From the cell containing the given text, extract its center point as (X, Y) coordinate. 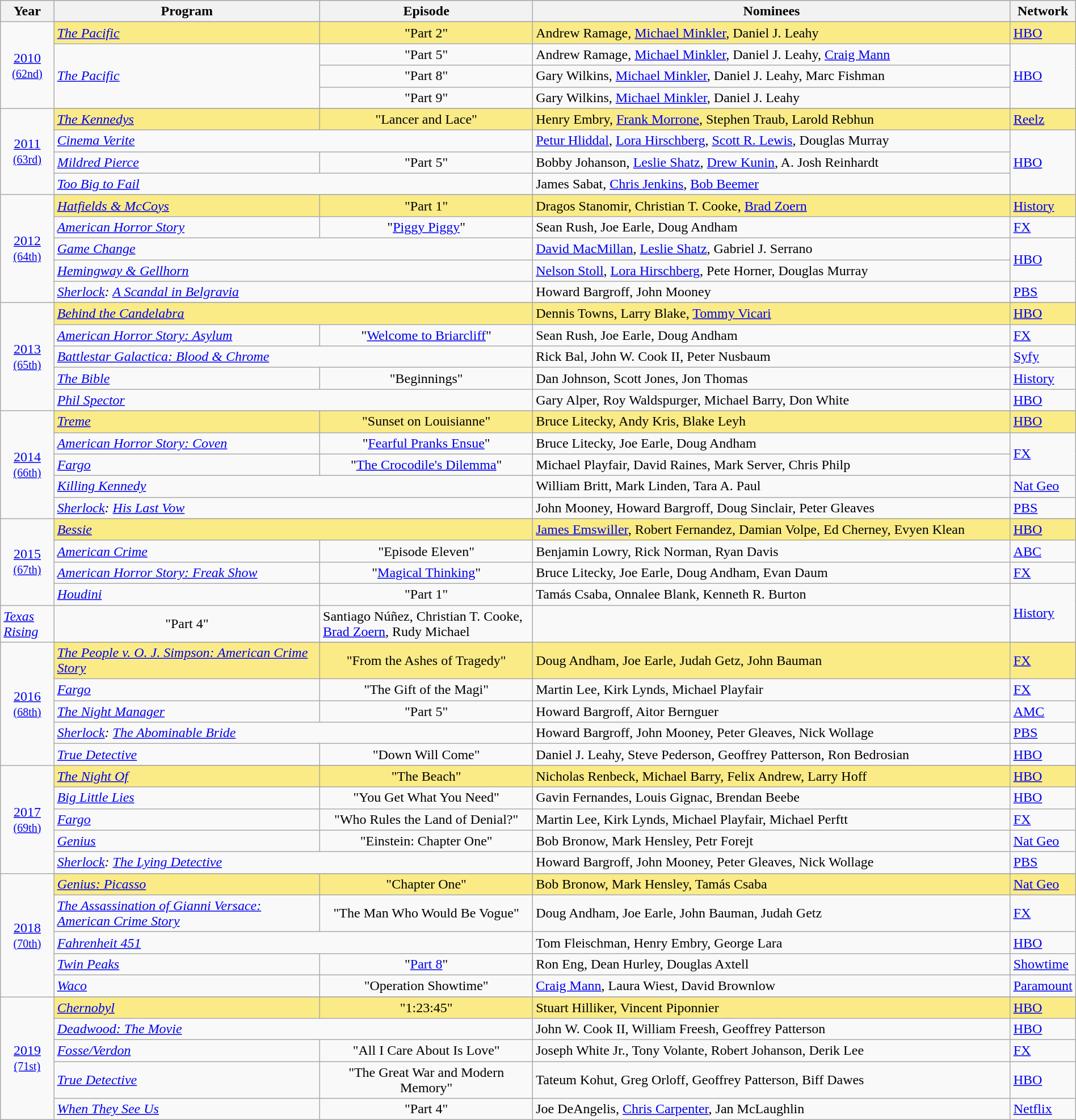
Phil Spector (293, 400)
"Chapter One" (427, 884)
Houdini (187, 594)
Sherlock: A Scandal in Belgravia (293, 292)
"The Great War and Modern Memory" (427, 1080)
"Sunset on Louisianne" (427, 422)
2018(70th) (27, 935)
The Assassination of Gianni Versace: American Crime Story (187, 913)
"Operation Showtime" (427, 986)
Bruce Litecky, Joe Earle, Doug Andham (772, 443)
Tamás Csaba, Onnalee Blank, Kenneth R. Burton (772, 594)
Program (187, 11)
Martin Lee, Kirk Lynds, Michael Playfair, Michael Perftt (772, 819)
Hatfields & McCoys (187, 205)
Doug Andham, Joe Earle, John Bauman, Judah Getz (772, 913)
Dragos Stanomir, Christian T. Cooke, Brad Zoern (772, 205)
Gary Wilkins, Michael Minkler, Daniel J. Leahy, Marc Fishman (772, 76)
Santiago Núñez, Christian T. Cooke, Brad Zoern, Rudy Michael (427, 623)
2017(69th) (27, 819)
Daniel J. Leahy, Steve Pederson, Geoffrey Patterson, Ron Bedrosian (772, 755)
Joe DeAngelis, Chris Carpenter, Jan McLaughlin (772, 1109)
American Crime (187, 551)
Battlestar Galactica: Blood & Chrome (293, 357)
American Horror Story: Freak Show (187, 572)
David MacMillan, Leslie Shatz, Gabriel J. Serrano (772, 249)
Stuart Hilliker, Vincent Piponnier (772, 1007)
"Who Rules the Land of Denial?" (427, 819)
Howard Bargroff, John Mooney (772, 292)
2011(63rd) (27, 151)
James Sabat, Chris Jenkins, Bob Beemer (772, 184)
Too Big to Fail (293, 184)
ABC (1043, 551)
"You Get What You Need" (427, 798)
American Horror Story (187, 227)
Showtime (1043, 964)
"Magical Thinking" (427, 572)
Killing Kennedy (293, 486)
Doug Andham, Joe Earle, Judah Getz, John Bauman (772, 660)
"The Man Who Would Be Vogue" (427, 913)
Chernobyl (187, 1007)
Hemingway & Gellhorn (293, 271)
Genius (187, 841)
"Part 2" (427, 33)
The People v. O. J. Simpson: American Crime Story (187, 660)
Fosse/Verdon (187, 1051)
Sherlock: The Abominable Bride (293, 733)
"From the Ashes of Tragedy" (427, 660)
Mildred Pierce (187, 162)
2010(62nd) (27, 65)
Bruce Litecky, Andy Kris, Blake Leyh (772, 422)
Cinema Verite (293, 141)
American Horror Story: Coven (187, 443)
2013(65th) (27, 357)
John W. Cook II, William Freesh, Geoffrey Patterson (772, 1029)
"All I Care About Is Love" (427, 1051)
"Beginnings" (427, 378)
Waco (187, 986)
Bessie (293, 529)
The Bible (187, 378)
2015(67th) (27, 562)
Craig Mann, Laura Wiest, David Brownlow (772, 986)
Henry Embry, Frank Morrone, Stephen Traub, Larold Rebhun (772, 119)
Tom Fleischman, Henry Embry, George Lara (772, 942)
"Part 9" (427, 98)
AMC (1043, 711)
The Kennedys (187, 119)
"The Gift of the Magi" (427, 690)
Bob Bronow, Mark Hensley, Petr Forejt (772, 841)
Martin Lee, Kirk Lynds, Michael Playfair (772, 690)
The Night Manager (187, 711)
When They See Us (187, 1109)
Sherlock: His Last Vow (293, 508)
"The Crocodile's Dilemma" (427, 465)
Twin Peaks (187, 964)
The Night Of (187, 776)
Paramount (1043, 986)
Episode (427, 11)
Genius: Picasso (187, 884)
Joseph White Jr., Tony Volante, Robert Johanson, Derik Lee (772, 1051)
Reelz (1043, 119)
Petur Hliddal, Lora Hirschberg, Scott R. Lewis, Douglas Murray (772, 141)
James Emswiller, Robert Fernandez, Damian Volpe, Ed Cherney, Evyen Klean (772, 529)
American Horror Story: Asylum (187, 335)
"1:23:45" (427, 1007)
2016(68th) (27, 704)
"Episode Eleven" (427, 551)
"Lancer and Lace" (427, 119)
Howard Bargroff, Aitor Bernguer (772, 711)
Big Little Lies (187, 798)
"Welcome to Briarcliff" (427, 335)
2012(64th) (27, 249)
Bobby Johanson, Leslie Shatz, Drew Kunin, A. Josh Reinhardt (772, 162)
Bob Bronow, Mark Hensley, Tamás Csaba (772, 884)
Netflix (1043, 1109)
John Mooney, Howard Bargroff, Doug Sinclair, Peter Gleaves (772, 508)
Deadwood: The Movie (293, 1029)
Benjamin Lowry, Rick Norman, Ryan Davis (772, 551)
Sherlock: The Lying Detective (293, 862)
Syfy (1043, 357)
Gary Wilkins, Michael Minkler, Daniel J. Leahy (772, 98)
"Einstein: Chapter One" (427, 841)
Michael Playfair, David Raines, Mark Server, Chris Philp (772, 465)
Bruce Litecky, Joe Earle, Doug Andham, Evan Daum (772, 572)
Nominees (772, 11)
"Fearful Pranks Ensue" (427, 443)
Nelson Stoll, Lora Hirschberg, Pete Horner, Douglas Murray (772, 271)
Dan Johnson, Scott Jones, Jon Thomas (772, 378)
Nicholas Renbeck, Michael Barry, Felix Andrew, Larry Hoff (772, 776)
"The Beach" (427, 776)
William Britt, Mark Linden, Tara A. Paul (772, 486)
Gary Alper, Roy Waldspurger, Michael Barry, Don White (772, 400)
Andrew Ramage, Michael Minkler, Daniel J. Leahy (772, 33)
Rick Bal, John W. Cook II, Peter Nusbaum (772, 357)
Treme (187, 422)
Tateum Kohut, Greg Orloff, Geoffrey Patterson, Biff Dawes (772, 1080)
Year (27, 11)
Texas Rising (27, 623)
Ron Eng, Dean Hurley, Douglas Axtell (772, 964)
Andrew Ramage, Michael Minkler, Daniel J. Leahy, Craig Mann (772, 54)
2014(66th) (27, 465)
Fahrenheit 451 (293, 942)
"Down Will Come" (427, 755)
Gavin Fernandes, Louis Gignac, Brendan Beebe (772, 798)
Dennis Towns, Larry Blake, Tommy Vicari (772, 314)
2019(71st) (27, 1058)
Game Change (293, 249)
"Piggy Piggy" (427, 227)
Network (1043, 11)
Behind the Candelabra (293, 314)
